Return (x, y) of the center of cell containing provided text 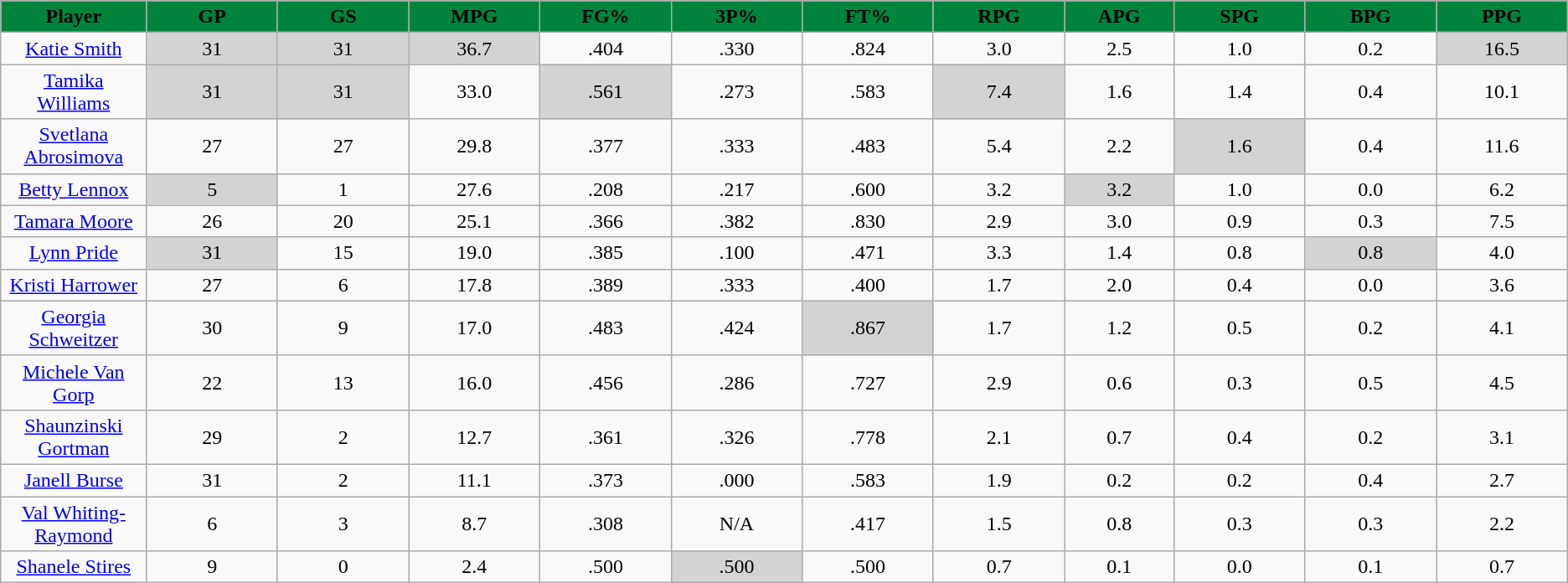
GS (343, 17)
30 (213, 328)
2.7 (1503, 480)
0.6 (1119, 382)
FG% (606, 17)
.456 (606, 382)
.424 (737, 328)
3.3 (998, 253)
3.1 (1503, 437)
25.1 (474, 221)
33.0 (474, 92)
0 (343, 567)
8.7 (474, 523)
.727 (868, 382)
.000 (737, 480)
GP (213, 17)
Player (74, 17)
.273 (737, 92)
Tamara Moore (74, 221)
4.5 (1503, 382)
FT% (868, 17)
.382 (737, 221)
12.7 (474, 437)
22 (213, 382)
4.0 (1503, 253)
2.5 (1119, 49)
13 (343, 382)
11.1 (474, 480)
.404 (606, 49)
.389 (606, 285)
1 (343, 189)
Lynn Pride (74, 253)
.824 (868, 49)
Shanele Stires (74, 567)
Katie Smith (74, 49)
29.8 (474, 146)
17.8 (474, 285)
.417 (868, 523)
Kristi Harrower (74, 285)
.366 (606, 221)
.217 (737, 189)
.471 (868, 253)
.100 (737, 253)
16.5 (1503, 49)
APG (1119, 17)
.561 (606, 92)
.600 (868, 189)
PPG (1503, 17)
.867 (868, 328)
7.5 (1503, 221)
5.4 (998, 146)
3 (343, 523)
SPG (1240, 17)
2.0 (1119, 285)
15 (343, 253)
Svetlana Abrosimova (74, 146)
.377 (606, 146)
19.0 (474, 253)
1.5 (998, 523)
BPG (1370, 17)
.330 (737, 49)
N/A (737, 523)
.400 (868, 285)
26 (213, 221)
.373 (606, 480)
27.6 (474, 189)
6.2 (1503, 189)
20 (343, 221)
.361 (606, 437)
.308 (606, 523)
.326 (737, 437)
.830 (868, 221)
Betty Lennox (74, 189)
16.0 (474, 382)
0.9 (1240, 221)
4.1 (1503, 328)
Michele Van Gorp (74, 382)
5 (213, 189)
10.1 (1503, 92)
.778 (868, 437)
2.4 (474, 567)
Georgia Schweitzer (74, 328)
RPG (998, 17)
MPG (474, 17)
Janell Burse (74, 480)
Shaunzinski Gortman (74, 437)
11.6 (1503, 146)
.385 (606, 253)
2.1 (998, 437)
.286 (737, 382)
3.6 (1503, 285)
1.2 (1119, 328)
17.0 (474, 328)
Val Whiting-Raymond (74, 523)
3P% (737, 17)
7.4 (998, 92)
36.7 (474, 49)
29 (213, 437)
1.9 (998, 480)
.208 (606, 189)
Tamika Williams (74, 92)
